From the cell containing the given text, extract its center point as [x, y] coordinate. 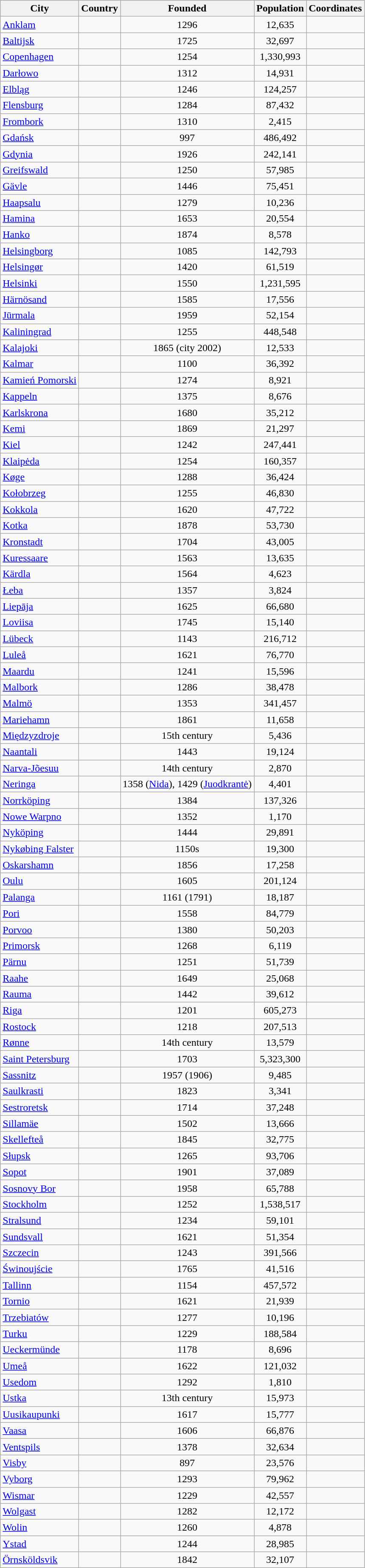
137,326 [280, 800]
17,258 [280, 865]
Skellefteå [40, 1140]
Nykøbing Falster [40, 849]
1869 [188, 428]
Wismar [40, 1495]
1745 [188, 622]
Copenhagen [40, 57]
1,330,993 [280, 57]
1277 [188, 1317]
605,273 [280, 1011]
Świnoujście [40, 1269]
36,392 [280, 364]
Usedom [40, 1382]
1585 [188, 299]
1284 [188, 105]
3,824 [280, 590]
Vaasa [40, 1430]
Malmö [40, 703]
Raahe [40, 978]
1901 [188, 1172]
1,810 [280, 1382]
Hamina [40, 219]
391,566 [280, 1253]
Sopot [40, 1172]
Porvoo [40, 929]
Neringa [40, 784]
38,478 [280, 687]
20,554 [280, 219]
1878 [188, 526]
13,579 [280, 1043]
1357 [188, 590]
1161 (1791) [188, 897]
Pori [40, 913]
Helsinki [40, 283]
1293 [188, 1479]
Loviisa [40, 622]
1,170 [280, 816]
Founded [188, 8]
Darłowo [40, 73]
84,779 [280, 913]
1150s [188, 849]
Pärnu [40, 962]
Luleå [40, 655]
4,623 [280, 574]
29,891 [280, 833]
Palanga [40, 897]
41,516 [280, 1269]
Klaipėda [40, 461]
53,730 [280, 526]
57,985 [280, 170]
1550 [188, 283]
Kotka [40, 526]
Ueckermünde [40, 1350]
Oskarshamn [40, 865]
Liepāja [40, 606]
1444 [188, 833]
8,696 [280, 1350]
1,538,517 [280, 1204]
1265 [188, 1156]
15th century [188, 736]
Malbork [40, 687]
1100 [188, 364]
Stralsund [40, 1220]
14,931 [280, 73]
1260 [188, 1528]
1251 [188, 962]
11,658 [280, 720]
486,492 [280, 138]
35,212 [280, 412]
1845 [188, 1140]
51,354 [280, 1237]
15,973 [280, 1398]
1442 [188, 994]
188,584 [280, 1334]
Kamień Pomorski [40, 380]
75,451 [280, 186]
19,124 [280, 752]
Coordinates [335, 8]
12,635 [280, 25]
21,939 [280, 1301]
4,401 [280, 784]
1446 [188, 186]
50,203 [280, 929]
1874 [188, 235]
1288 [188, 477]
City [40, 8]
1358 (Nida), 1429 (Juodkrantė) [188, 784]
1143 [188, 639]
18,187 [280, 897]
Kiel [40, 445]
Rauma [40, 994]
15,777 [280, 1414]
46,830 [280, 493]
37,089 [280, 1172]
1353 [188, 703]
13th century [188, 1398]
Kokkola [40, 510]
1957 (1906) [188, 1075]
121,032 [280, 1366]
1286 [188, 687]
Saulkrasti [40, 1091]
21,297 [280, 428]
Helsingør [40, 267]
1861 [188, 720]
1268 [188, 946]
79,962 [280, 1479]
1201 [188, 1011]
1352 [188, 816]
1378 [188, 1447]
Helsingborg [40, 251]
1380 [188, 929]
13,635 [280, 558]
Kalmar [40, 364]
1246 [188, 89]
1622 [188, 1366]
1653 [188, 219]
Baltijsk [40, 41]
1292 [188, 1382]
Härnösand [40, 299]
Gdańsk [40, 138]
Wolin [40, 1528]
Greifswald [40, 170]
Kołobrzeg [40, 493]
2,415 [280, 121]
1250 [188, 170]
87,432 [280, 105]
10,196 [280, 1317]
1605 [188, 881]
Flensburg [40, 105]
Haapsalu [40, 203]
1420 [188, 267]
Umeå [40, 1366]
36,424 [280, 477]
37,248 [280, 1107]
Kuressaare [40, 558]
1564 [188, 574]
32,697 [280, 41]
1680 [188, 412]
42,557 [280, 1495]
1241 [188, 671]
32,634 [280, 1447]
1384 [188, 800]
1823 [188, 1091]
1282 [188, 1512]
201,124 [280, 881]
1765 [188, 1269]
897 [188, 1463]
17,556 [280, 299]
Gdynia [40, 154]
Sillamäe [40, 1123]
1958 [188, 1188]
997 [188, 138]
1842 [188, 1560]
1243 [188, 1253]
1617 [188, 1414]
Sassnitz [40, 1075]
1865 (city 2002) [188, 348]
Sosnovy Bor [40, 1188]
1244 [188, 1544]
Riga [40, 1011]
Kronstadt [40, 542]
Nowe Warpno [40, 816]
1649 [188, 978]
5,436 [280, 736]
4,878 [280, 1528]
Vyborg [40, 1479]
3,341 [280, 1091]
Population [280, 8]
Wolgast [40, 1512]
Kalajoki [40, 348]
51,739 [280, 962]
Örnsköldsvik [40, 1560]
59,101 [280, 1220]
1502 [188, 1123]
1625 [188, 606]
Lübeck [40, 639]
1296 [188, 25]
1620 [188, 510]
Międzyzdroje [40, 736]
8,676 [280, 396]
448,548 [280, 332]
13,666 [280, 1123]
Karlskrona [40, 412]
Słupsk [40, 1156]
Trzebiatów [40, 1317]
1558 [188, 913]
1703 [188, 1059]
Naantali [40, 752]
12,172 [280, 1512]
61,519 [280, 267]
Kappeln [40, 396]
Sestroretsk [40, 1107]
457,572 [280, 1285]
52,154 [280, 315]
247,441 [280, 445]
2,870 [280, 768]
1312 [188, 73]
124,257 [280, 89]
1714 [188, 1107]
8,921 [280, 380]
Country [100, 8]
Uusikaupunki [40, 1414]
Primorsk [40, 946]
1725 [188, 41]
65,788 [280, 1188]
Visby [40, 1463]
5,323,300 [280, 1059]
1704 [188, 542]
Stockholm [40, 1204]
32,107 [280, 1560]
1856 [188, 865]
Mariehamn [40, 720]
43,005 [280, 542]
Anklam [40, 25]
1926 [188, 154]
142,793 [280, 251]
Tallinn [40, 1285]
12,533 [280, 348]
Ustka [40, 1398]
39,612 [280, 994]
15,596 [280, 671]
Saint Petersburg [40, 1059]
1234 [188, 1220]
Maardu [40, 671]
47,722 [280, 510]
25,068 [280, 978]
32,775 [280, 1140]
1274 [188, 380]
Kaliningrad [40, 332]
Turku [40, 1334]
Jūrmala [40, 315]
Ystad [40, 1544]
28,985 [280, 1544]
Hanko [40, 235]
1,231,595 [280, 283]
Ventspils [40, 1447]
1252 [188, 1204]
8,578 [280, 235]
207,513 [280, 1027]
Rostock [40, 1027]
1310 [188, 121]
10,236 [280, 203]
1085 [188, 251]
Norrköping [40, 800]
341,457 [280, 703]
Frombork [40, 121]
Łeba [40, 590]
Kemi [40, 428]
Tornio [40, 1301]
1218 [188, 1027]
Oulu [40, 881]
76,770 [280, 655]
Szczecin [40, 1253]
Nyköping [40, 833]
1375 [188, 396]
6,119 [280, 946]
Narva-Jõesuu [40, 768]
1443 [188, 752]
216,712 [280, 639]
1959 [188, 315]
66,680 [280, 606]
160,357 [280, 461]
66,876 [280, 1430]
Elbląg [40, 89]
23,576 [280, 1463]
242,141 [280, 154]
Rønne [40, 1043]
Gävle [40, 186]
19,300 [280, 849]
1178 [188, 1350]
1606 [188, 1430]
Sundsvall [40, 1237]
1563 [188, 558]
Kärdla [40, 574]
9,485 [280, 1075]
15,140 [280, 622]
93,706 [280, 1156]
1279 [188, 203]
1154 [188, 1285]
1242 [188, 445]
Køge [40, 477]
